Detect which cell encompasses the target text, then output its (X, Y) center coordinate. 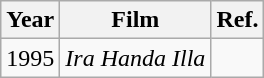
Year (30, 20)
Ref. (238, 20)
1995 (30, 58)
Ira Handa Illa (136, 58)
Film (136, 20)
